Capture the cell that displays the provided text and extract its [x, y] central coordinate. 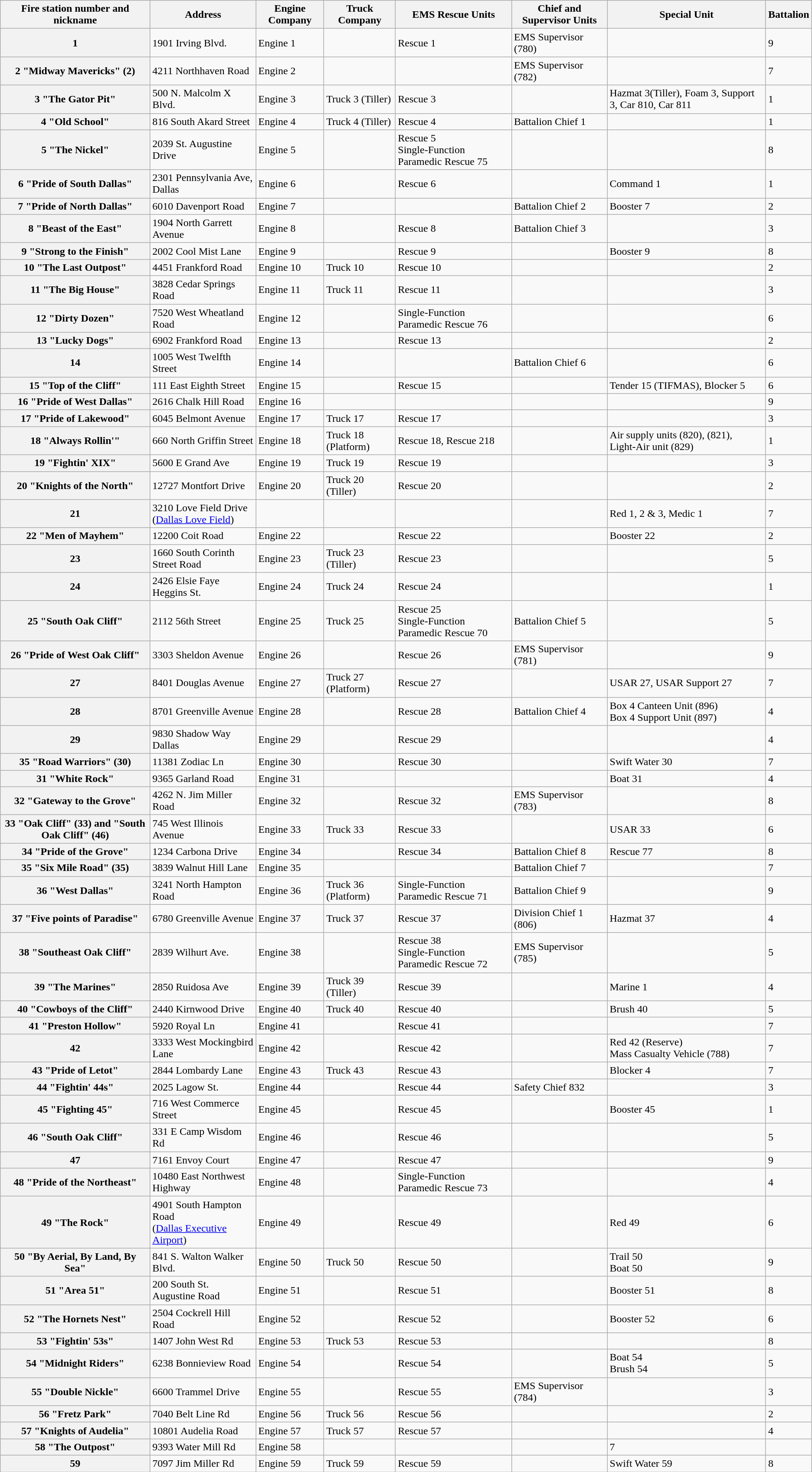
1901 Irving Blvd. [203, 43]
Engine 35 [290, 868]
Rescue 51 [454, 1291]
Chief and Supervisor Units [560, 15]
35 "Road Warriors" (30) [75, 762]
Rescue 11 [454, 290]
Engine 1 [290, 43]
Engine 17 [290, 418]
8701 Greenville Avenue [203, 711]
19 "Fightin' XIX" [75, 463]
Rescue 43 [454, 1070]
6045 Belmont Avenue [203, 418]
Rescue 77 [686, 851]
9393 Water Mill Rd [203, 1447]
Red 49 [686, 1222]
3210 Love Field Drive(Dallas Love Field) [203, 514]
Rescue 22 [454, 536]
49 "The Rock" [75, 1222]
51 "Area 51" [75, 1291]
Truck 59 [360, 1463]
Battalion Chief 4 [560, 711]
4262 N. Jim Miller Road [203, 801]
Rescue 55 [454, 1391]
Truck 20 (Tiller) [360, 485]
Rescue 23 [454, 558]
29 [75, 739]
841 S. Walton Walker Blvd. [203, 1262]
Swift Water 59 [686, 1463]
Engine 51 [290, 1291]
Engine 31 [290, 779]
2025 Lagow St. [203, 1087]
2301 Pennsylvania Ave, Dallas [203, 184]
200 South St. Augustine Road [203, 1291]
Engine 2 [290, 71]
Rescue 18, Rescue 218 [454, 441]
EMS Supervisor (781) [560, 654]
Engine 19 [290, 463]
Rescue 50 [454, 1262]
Engine 43 [290, 1070]
2112 56th Street [203, 621]
58 "The Outpost" [75, 1447]
Hazmat 3(Tiller), Foam 3, Support 3, Car 810, Car 811 [686, 99]
33 "Oak Cliff" (33) and "South Oak Cliff" (46) [75, 829]
8401 Douglas Avenue [203, 683]
9365 Garland Road [203, 779]
Battalion Chief 3 [560, 228]
3 "The Gator Pit" [75, 99]
Engine 27 [290, 683]
Boat 54Brush 54 [686, 1364]
Truck 50 [360, 1262]
USAR 33 [686, 829]
Engine 20 [290, 485]
Rescue 47 [454, 1160]
Truck 27 (Platform) [360, 683]
Rescue 26 [454, 654]
Rescue 17 [454, 418]
Battalion Chief 1 [560, 122]
Engine 42 [290, 1048]
22 "Men of Mayhem" [75, 536]
10801 Audelia Road [203, 1430]
331 E Camp Wisdom Rd [203, 1138]
45 "Fighting 45" [75, 1109]
11381 Zodiac Ln [203, 762]
Engine 24 [290, 587]
USAR 27, USAR Support 27 [686, 683]
Engine 57 [290, 1430]
4211 Northhaven Road [203, 71]
10480 East Northwest Highway [203, 1182]
38 "Southeast Oak Cliff" [75, 953]
Rescue 41 [454, 1025]
10 "The Last Outpost" [75, 267]
Truck 36 (Platform) [360, 890]
Engine 7 [290, 206]
14 [75, 363]
Rescue 40 [454, 1009]
Engine 55 [290, 1391]
Rescue 39 [454, 987]
Rescue 8 [454, 228]
26 "Pride of West Oak Cliff" [75, 654]
54 "Midnight Riders" [75, 1364]
Tender 15 (TIFMAS), Blocker 5 [686, 385]
Rescue 30 [454, 762]
Booster 51 [686, 1291]
Engine 25 [290, 621]
Engine 6 [290, 184]
37 "Five points of Paradise" [75, 918]
Rescue 5Single-Function Paramedic Rescue 75 [454, 150]
3333 West Mockingbird Lane [203, 1048]
Rescue 19 [454, 463]
Battalion Chief 7 [560, 868]
Engine 30 [290, 762]
1904 North Garrett Avenue [203, 228]
Rescue 33 [454, 829]
Engine 10 [290, 267]
Rescue 3 [454, 99]
Truck 4 (Tiller) [360, 122]
Truck 24 [360, 587]
Engine 23 [290, 558]
42 [75, 1048]
1660 South Corinth Street Road [203, 558]
Swift Water 30 [686, 762]
Truck 33 [360, 829]
2616 Chalk Hill Road [203, 402]
15 "Top of the Cliff" [75, 385]
Engine 5 [290, 150]
20 "Knights of the North" [75, 485]
Engine 37 [290, 918]
716 West Commerce Street [203, 1109]
Booster 52 [686, 1318]
5920 Royal Ln [203, 1025]
Truck 57 [360, 1430]
Rescue 52 [454, 1318]
Engine 38 [290, 953]
16 "Pride of West Dallas" [75, 402]
Rescue 53 [454, 1341]
31 "White Rock" [75, 779]
Rescue 38Single-Function Paramedic Rescue 72 [454, 953]
40 "Cowboys of the Cliff" [75, 1009]
Rescue 6 [454, 184]
Booster 7 [686, 206]
Engine 33 [290, 829]
Battalion Chief 2 [560, 206]
Battalion [789, 15]
4 "Old School" [75, 122]
111 East Eighth Street [203, 385]
Truck Company [360, 15]
Truck 56 [360, 1414]
Trail 50Boat 50 [686, 1262]
50 "By Aerial, By Land, By Sea" [75, 1262]
Boat 31 [686, 779]
4451 Frankford Road [203, 267]
Single-Function Paramedic Rescue 71 [454, 890]
59 [75, 1463]
2002 Cool Mist Lane [203, 251]
2 "Midway Mavericks" (2) [75, 71]
7040 Belt Line Rd [203, 1414]
Fire station number and nickname [75, 15]
Single-Function Paramedic Rescue 76 [454, 318]
Rescue 32 [454, 801]
12727 Montfort Drive [203, 485]
Rescue 20 [454, 485]
7097 Jim Miller Rd [203, 1463]
Rescue 29 [454, 739]
Engine 48 [290, 1182]
Air supply units (820), (821),Light-Air unit (829) [686, 441]
9830 Shadow Way Dallas [203, 739]
Rescue 46 [454, 1138]
Engine 34 [290, 851]
Engine 8 [290, 228]
Rescue 13 [454, 341]
Truck 40 [360, 1009]
Special Unit [686, 15]
6 "Pride of South Dallas" [75, 184]
Engine 26 [290, 654]
Hazmat 37 [686, 918]
Rescue 34 [454, 851]
Red 42 (Reserve)Mass Casualty Vehicle (788) [686, 1048]
Marine 1 [686, 987]
12 "Dirty Dozen" [75, 318]
48 "Pride of the Northeast" [75, 1182]
Truck 17 [360, 418]
Truck 19 [360, 463]
Engine 9 [290, 251]
Rescue 25Single-Function Paramedic Rescue 70 [454, 621]
Engine 29 [290, 739]
745 West Illinois Avenue [203, 829]
Brush 40 [686, 1009]
Battalion Chief 5 [560, 621]
Truck 10 [360, 267]
EMS Supervisor (780) [560, 43]
5 "The Nickel" [75, 150]
Blocker 4 [686, 1070]
52 "The Hornets Nest" [75, 1318]
Engine 39 [290, 987]
Battalion Chief 9 [560, 890]
Rescue 9 [454, 251]
17 "Pride of Lakewood" [75, 418]
2844 Lombardy Lane [203, 1070]
Safety Chief 832 [560, 1087]
1005 West Twelfth Street [203, 363]
Rescue 49 [454, 1222]
EMS Supervisor (785) [560, 953]
21 [75, 514]
EMS Supervisor (783) [560, 801]
41 "Preston Hollow" [75, 1025]
28 [75, 711]
Engine 41 [290, 1025]
Engine Company [290, 15]
2839 Wilhurt Ave. [203, 953]
Engine 18 [290, 441]
Engine 11 [290, 290]
12200 Coit Road [203, 536]
Engine 46 [290, 1138]
7161 Envoy Court [203, 1160]
44 "Fightin' 44s" [75, 1087]
Truck 23 (Tiller) [360, 558]
1407 John West Rd [203, 1341]
6780 Greenville Avenue [203, 918]
Division Chief 1 (806) [560, 918]
Engine 14 [290, 363]
Rescue 54 [454, 1364]
Rescue 44 [454, 1087]
Rescue 1 [454, 43]
Truck 25 [360, 621]
EMS Supervisor (784) [560, 1391]
5600 E Grand Ave [203, 463]
Red 1, 2 & 3, Medic 1 [686, 514]
47 [75, 1160]
Rescue 27 [454, 683]
2426 Elsie Faye Heggins St. [203, 587]
Engine 54 [290, 1364]
3241 North Hampton Road [203, 890]
Truck 37 [360, 918]
13 "Lucky Dogs" [75, 341]
Rescue 15 [454, 385]
Rescue 42 [454, 1048]
Engine 22 [290, 536]
Box 4 Canteen Unit (896)Box 4 Support Unit (897) [686, 711]
57 "Knights of Audelia" [75, 1430]
Engine 32 [290, 801]
Engine 59 [290, 1463]
Engine 50 [290, 1262]
3828 Cedar Springs Road [203, 290]
Engine 15 [290, 385]
Engine 40 [290, 1009]
4901 South Hampton Road(Dallas Executive Airport) [203, 1222]
39 "The Marines" [75, 987]
2850 Ruidosa Ave [203, 987]
Address [203, 15]
Engine 52 [290, 1318]
Truck 11 [360, 290]
7520 West Wheatland Road [203, 318]
23 [75, 558]
6902 Frankford Road [203, 341]
Engine 44 [290, 1087]
816 South Akard Street [203, 122]
Booster 9 [686, 251]
43 "Pride of Letot" [75, 1070]
3839 Walnut Hill Lane [203, 868]
25 "South Oak Cliff" [75, 621]
27 [75, 683]
EMS Supervisor (782) [560, 71]
Engine 13 [290, 341]
Truck 43 [360, 1070]
Engine 28 [290, 711]
Booster 45 [686, 1109]
36 "West Dallas" [75, 890]
Engine 56 [290, 1414]
Booster 22 [686, 536]
660 North Griffin Street [203, 441]
Rescue 59 [454, 1463]
3303 Sheldon Avenue [203, 654]
Engine 36 [290, 890]
53 "Fightin' 53s" [75, 1341]
Engine 16 [290, 402]
Engine 53 [290, 1341]
24 [75, 587]
7 "Pride of North Dallas" [75, 206]
Rescue 37 [454, 918]
1234 Carbona Drive [203, 851]
2039 St. Augustine Drive [203, 150]
46 "South Oak Cliff" [75, 1138]
Truck 39 (Tiller) [360, 987]
500 N. Malcolm X Blvd. [203, 99]
Engine 12 [290, 318]
Truck 53 [360, 1341]
Rescue 24 [454, 587]
32 "Gateway to the Grove" [75, 801]
2440 Kirnwood Drive [203, 1009]
18 "Always Rollin'" [75, 441]
Truck 18 (Platform) [360, 441]
2504 Cockrell Hill Road [203, 1318]
Rescue 10 [454, 267]
Engine 3 [290, 99]
8 "Beast of the East" [75, 228]
EMS Rescue Units [454, 15]
Engine 45 [290, 1109]
Command 1 [686, 184]
Rescue 57 [454, 1430]
Rescue 28 [454, 711]
11 "The Big House" [75, 290]
Engine 49 [290, 1222]
35 "Six Mile Road" (35) [75, 868]
9 "Strong to the Finish" [75, 251]
Engine 4 [290, 122]
Engine 58 [290, 1447]
55 "Double Nickle" [75, 1391]
Rescue 45 [454, 1109]
6600 Trammel Drive [203, 1391]
Single-Function Paramedic Rescue 73 [454, 1182]
Engine 47 [290, 1160]
6238 Bonnieview Road [203, 1364]
Battalion Chief 8 [560, 851]
Battalion Chief 6 [560, 363]
Rescue 4 [454, 122]
6010 Davenport Road [203, 206]
Truck 3 (Tiller) [360, 99]
Rescue 56 [454, 1414]
34 "Pride of the Grove" [75, 851]
56 "Fretz Park" [75, 1414]
